Scan for the cell matching the given text and deliver its (X, Y) coordinate at center. 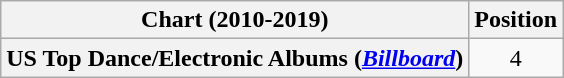
4 (516, 58)
US Top Dance/Electronic Albums (Billboard) (235, 58)
Chart (2010-2019) (235, 20)
Position (516, 20)
